Scan for the cell matching the given text and deliver its (x, y) coordinate at center. 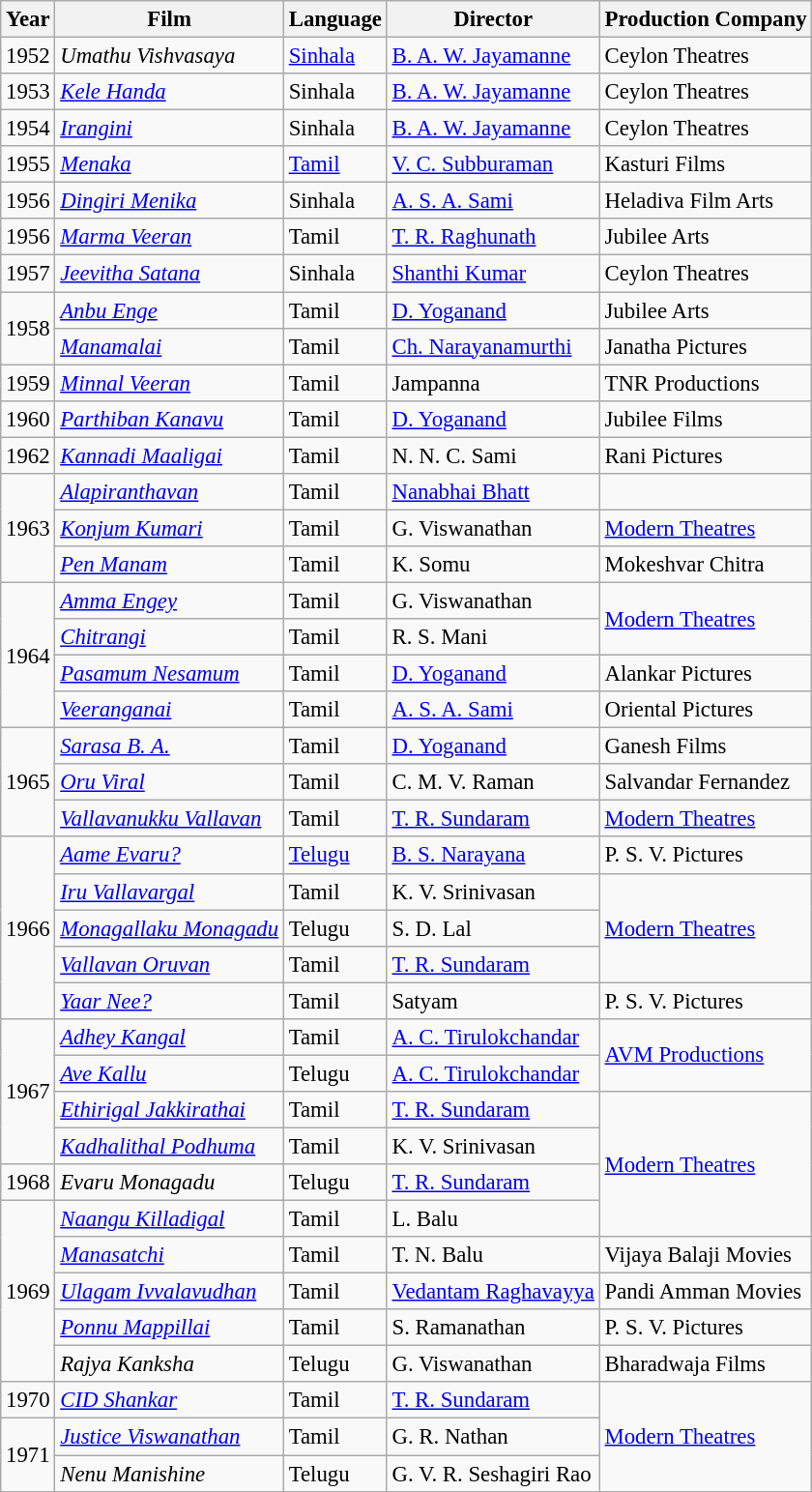
R. S. Mani (493, 637)
C. M. V. Raman (493, 782)
Naangu Killadigal (169, 1219)
Jubilee Films (706, 419)
Pandi Amman Movies (706, 1292)
N. N. C. Sami (493, 455)
1968 (28, 1183)
Jeevitha Satana (169, 274)
1964 (28, 655)
Bharadwaja Films (706, 1364)
Vallavanukku Vallavan (169, 819)
Year (28, 19)
Kannadi Maaligai (169, 455)
Aame Evaru? (169, 856)
Language (334, 19)
Pasamum Nesamum (169, 674)
1965 (28, 783)
Sarasa B. A. (169, 746)
AVM Productions (706, 1056)
1955 (28, 164)
S. Ramanathan (493, 1328)
T. N. Balu (493, 1255)
Anbu Enge (169, 310)
L. Balu (493, 1219)
Yaar Nee? (169, 1001)
Adhey Kangal (169, 1038)
1971 (28, 1454)
Alankar Pictures (706, 674)
Justice Viswanathan (169, 1437)
Monagallaku Monagadu (169, 928)
Mokeshvar Chitra (706, 565)
Director (493, 19)
Chitrangi (169, 637)
V. C. Subburaman (493, 164)
TNR Productions (706, 383)
1962 (28, 455)
Minnal Veeran (169, 383)
1970 (28, 1401)
Ethirigal Jakkirathai (169, 1110)
Irangini (169, 129)
Satyam (493, 1001)
Kasturi Films (706, 164)
1957 (28, 274)
Veeranganai (169, 710)
B. S. Narayana (493, 856)
Rani Pictures (706, 455)
Nenu Manishine (169, 1474)
Pen Manam (169, 565)
Kele Handa (169, 92)
Alapiranthavan (169, 492)
Oriental Pictures (706, 710)
G. R. Nathan (493, 1437)
Marma Veeran (169, 237)
K. Somu (493, 565)
Shanthi Kumar (493, 274)
1954 (28, 129)
S. D. Lal (493, 928)
Ch. Narayanamurthi (493, 346)
Salvandar Fernandez (706, 782)
Oru Viral (169, 782)
Production Company (706, 19)
Ganesh Films (706, 746)
Manasatchi (169, 1255)
Menaka (169, 164)
Rajya Kanksha (169, 1364)
Amma Engey (169, 600)
Parthiban Kanavu (169, 419)
Vallavan Oruvan (169, 964)
1952 (28, 56)
Vedantam Raghavayya (493, 1292)
T. R. Raghunath (493, 237)
1953 (28, 92)
CID Shankar (169, 1401)
Jampanna (493, 383)
Iru Vallavargal (169, 892)
1966 (28, 928)
1959 (28, 383)
G. V. R. Seshagiri Rao (493, 1474)
Konjum Kumari (169, 528)
Janatha Pictures (706, 346)
Ave Kallu (169, 1073)
Ulagam Ivvalavudhan (169, 1292)
1960 (28, 419)
Film (169, 19)
1969 (28, 1292)
Evaru Monagadu (169, 1183)
1967 (28, 1092)
1963 (28, 528)
Umathu Vishvasaya (169, 56)
Ponnu Mappillai (169, 1328)
Dingiri Menika (169, 201)
Nanabhai Bhatt (493, 492)
1958 (28, 329)
Kadhalithal Podhuma (169, 1146)
Heladiva Film Arts (706, 201)
Manamalai (169, 346)
Vijaya Balaji Movies (706, 1255)
